Capture the cell that displays the provided text and extract its [x, y] central coordinate. 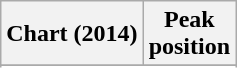
Chart (2014) [72, 34]
Peakposition [189, 34]
